Return [x, y] of the center of cell containing provided text 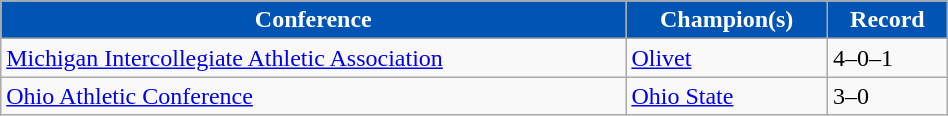
Ohio State [727, 96]
Record [888, 20]
Conference [314, 20]
Champion(s) [727, 20]
Michigan Intercollegiate Athletic Association [314, 58]
4–0–1 [888, 58]
Olivet [727, 58]
3–0 [888, 96]
Ohio Athletic Conference [314, 96]
